For the text-containing cell, return its midpoint in [X, Y] coordinate format. 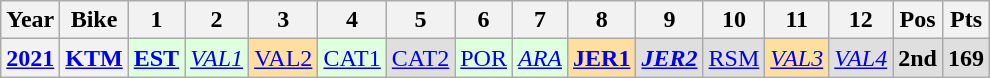
5 [420, 20]
RSM [734, 58]
JER2 [670, 58]
9 [670, 20]
ARA [540, 58]
Pos [918, 20]
8 [602, 20]
7 [540, 20]
1 [156, 20]
2nd [918, 58]
Year [30, 20]
2021 [30, 58]
Bike [94, 20]
Pts [966, 20]
VAL2 [284, 58]
12 [861, 20]
4 [352, 20]
3 [284, 20]
JER1 [602, 58]
11 [797, 20]
KTM [94, 58]
VAL1 [217, 58]
VAL4 [861, 58]
CAT1 [352, 58]
POR [484, 58]
EST [156, 58]
10 [734, 20]
VAL3 [797, 58]
CAT2 [420, 58]
169 [966, 58]
2 [217, 20]
6 [484, 20]
